For the text-containing cell, return its midpoint in [X, Y] coordinate format. 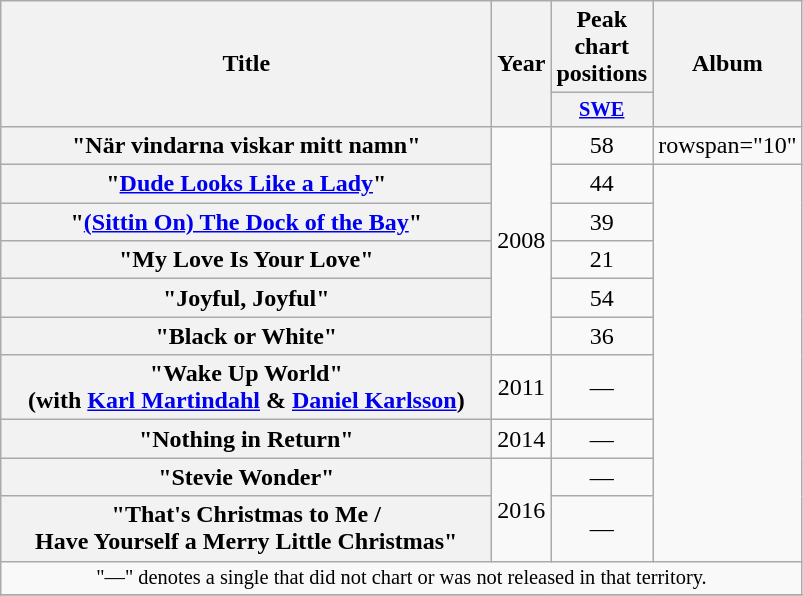
"(Sittin On) The Dock of the Bay" [246, 222]
"Stevie Wonder" [246, 477]
SWE [602, 110]
"Wake Up World"(with Karl Martindahl & Daniel Karlsson) [246, 388]
2008 [522, 240]
44 [602, 184]
"Black or White" [246, 336]
"That's Christmas to Me /Have Yourself a Merry Little Christmas" [246, 528]
Album [728, 64]
2014 [522, 439]
"Nothing in Return" [246, 439]
Year [522, 64]
"—" denotes a single that did not chart or was not released in that territory. [402, 578]
rowspan="10" [728, 145]
Title [246, 64]
"Joyful, Joyful" [246, 298]
2011 [522, 388]
"Dude Looks Like a Lady" [246, 184]
"När vindarna viskar mitt namn" [246, 145]
Peak chart positions [602, 47]
"My Love Is Your Love" [246, 260]
36 [602, 336]
21 [602, 260]
39 [602, 222]
58 [602, 145]
2016 [522, 510]
54 [602, 298]
